Return [x, y] of the center of cell containing provided text 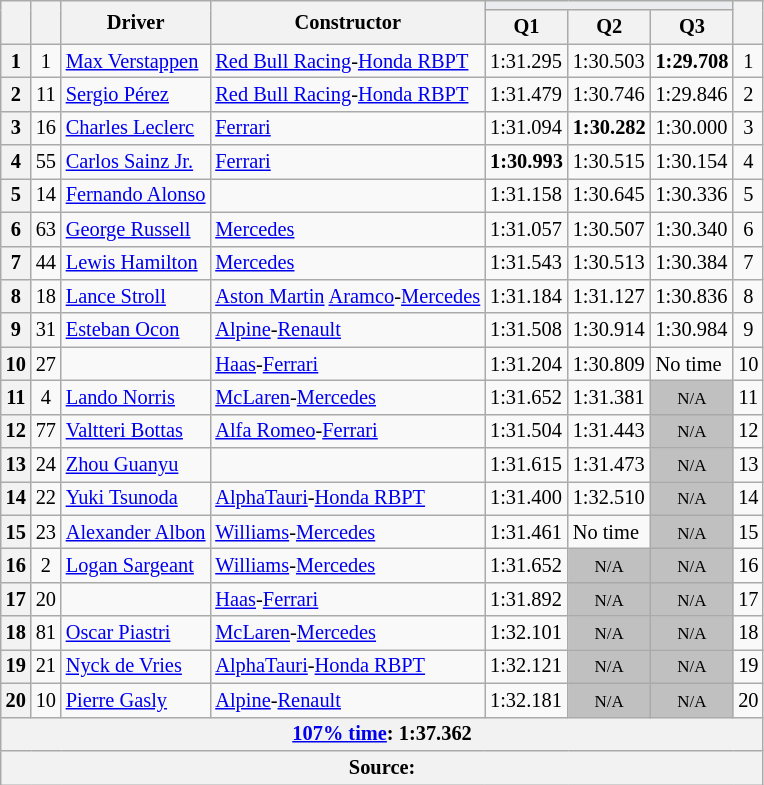
1:30.336 [692, 195]
1:31.473 [610, 465]
1:30.513 [610, 263]
Yuki Tsunoda [136, 498]
Alexander Albon [136, 532]
Carlos Sainz Jr. [136, 162]
1:32.121 [526, 666]
55 [46, 162]
Esteban Ocon [136, 330]
Sergio Pérez [136, 94]
Lewis Hamilton [136, 263]
Lance Stroll [136, 296]
81 [46, 633]
1:30.000 [692, 128]
1:31.504 [526, 431]
23 [46, 532]
77 [46, 431]
1:31.400 [526, 498]
21 [46, 666]
George Russell [136, 229]
1:29.846 [692, 94]
1:31.508 [526, 330]
Charles Leclerc [136, 128]
Lando Norris [136, 397]
1:30.645 [610, 195]
Oscar Piastri [136, 633]
1:31.127 [610, 296]
Q3 [692, 27]
1:30.914 [610, 330]
Valtteri Bottas [136, 431]
27 [46, 364]
1:31.543 [526, 263]
22 [46, 498]
63 [46, 229]
1:30.836 [692, 296]
1:30.746 [610, 94]
1:32.101 [526, 633]
1:30.993 [526, 162]
24 [46, 465]
1:30.282 [610, 128]
1:31.615 [526, 465]
Source: [382, 767]
Fernando Alonso [136, 195]
Driver [136, 22]
1:30.503 [610, 61]
1:31.057 [526, 229]
1:31.381 [610, 397]
1:32.510 [610, 498]
44 [46, 263]
1:31.094 [526, 128]
Constructor [348, 22]
1:30.507 [610, 229]
1:31.295 [526, 61]
Pierre Gasly [136, 700]
Q1 [526, 27]
1:30.809 [610, 364]
1:31.479 [526, 94]
Q2 [610, 27]
1:30.154 [692, 162]
1:31.184 [526, 296]
1:30.515 [610, 162]
1:31.892 [526, 599]
1:32.181 [526, 700]
1:31.158 [526, 195]
Alfa Romeo-Ferrari [348, 431]
1:30.984 [692, 330]
1:31.461 [526, 532]
1:30.384 [692, 263]
1:30.340 [692, 229]
Max Verstappen [136, 61]
Logan Sargeant [136, 565]
1:31.204 [526, 364]
Zhou Guanyu [136, 465]
31 [46, 330]
107% time: 1:37.362 [382, 734]
1:29.708 [692, 61]
1:31.443 [610, 431]
Nyck de Vries [136, 666]
Aston Martin Aramco-Mercedes [348, 296]
